Scan for the cell matching the given text and deliver its [x, y] coordinate at center. 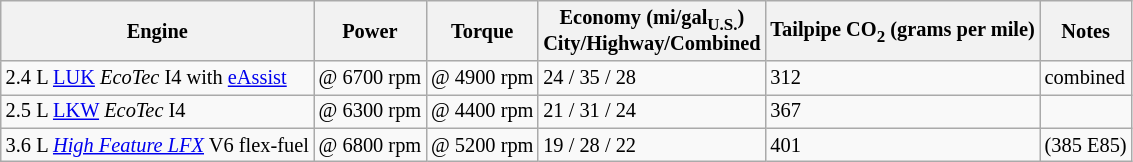
@ 6800 rpm [370, 145]
@ 5200 rpm [482, 145]
24 / 35 / 28 [652, 78]
Power [370, 30]
Economy (mi/galU.S.) City/Highway/Combined [652, 30]
combined [1086, 78]
(385 E85) [1086, 145]
@ 4900 rpm [482, 78]
312 [903, 78]
19 / 28 / 22 [652, 145]
3.6 L High Feature LFX V6 flex-fuel [158, 145]
Torque [482, 30]
401 [903, 145]
21 / 31 / 24 [652, 111]
@ 4400 rpm [482, 111]
2.4 L LUK EcoTec I4 with eAssist [158, 78]
Tailpipe CO2 (grams per mile) [903, 30]
Engine [158, 30]
2.5 L LKW EcoTec I4 [158, 111]
Notes [1086, 30]
367 [903, 111]
@ 6300 rpm [370, 111]
@ 6700 rpm [370, 78]
